Return the (x, y) coordinate for the center point of the cell that contains the specified text.  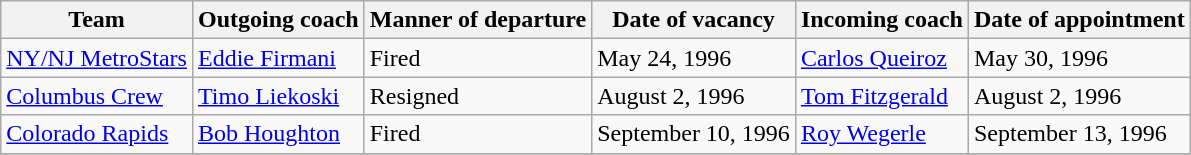
Tom Fitzgerald (882, 96)
NY/NJ MetroStars (97, 58)
Timo Liekoski (278, 96)
Outgoing coach (278, 20)
Roy Wegerle (882, 134)
Manner of departure (478, 20)
Incoming coach (882, 20)
Columbus Crew (97, 96)
May 24, 1996 (694, 58)
May 30, 1996 (1079, 58)
September 13, 1996 (1079, 134)
Date of vacancy (694, 20)
Resigned (478, 96)
Carlos Queiroz (882, 58)
September 10, 1996 (694, 134)
Colorado Rapids (97, 134)
Eddie Firmani (278, 58)
Team (97, 20)
Date of appointment (1079, 20)
Bob Houghton (278, 134)
